Detect which cell encompasses the target text, then output its [X, Y] center coordinate. 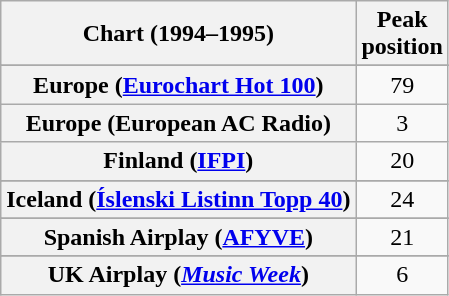
3 [402, 123]
Europe (European AC Radio) [178, 123]
Spanish Airplay (AFYVE) [178, 237]
24 [402, 199]
79 [402, 85]
Europe (Eurochart Hot 100) [178, 85]
20 [402, 161]
21 [402, 237]
UK Airplay (Music Week) [178, 275]
6 [402, 275]
Iceland (Íslenski Listinn Topp 40) [178, 199]
Chart (1994–1995) [178, 34]
Peakposition [402, 34]
Finland (IFPI) [178, 161]
